For the text-containing cell, return its midpoint in [x, y] coordinate format. 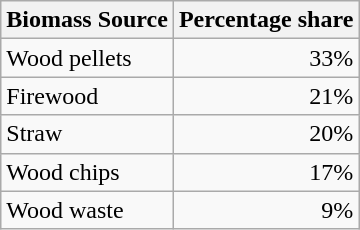
Wood pellets [88, 58]
17% [266, 172]
20% [266, 134]
33% [266, 58]
Straw [88, 134]
Wood chips [88, 172]
Percentage share [266, 20]
Biomass Source [88, 20]
9% [266, 210]
Firewood [88, 96]
21% [266, 96]
Wood waste [88, 210]
